Search for the cell housing the specified text and yield its (X, Y) center coordinate. 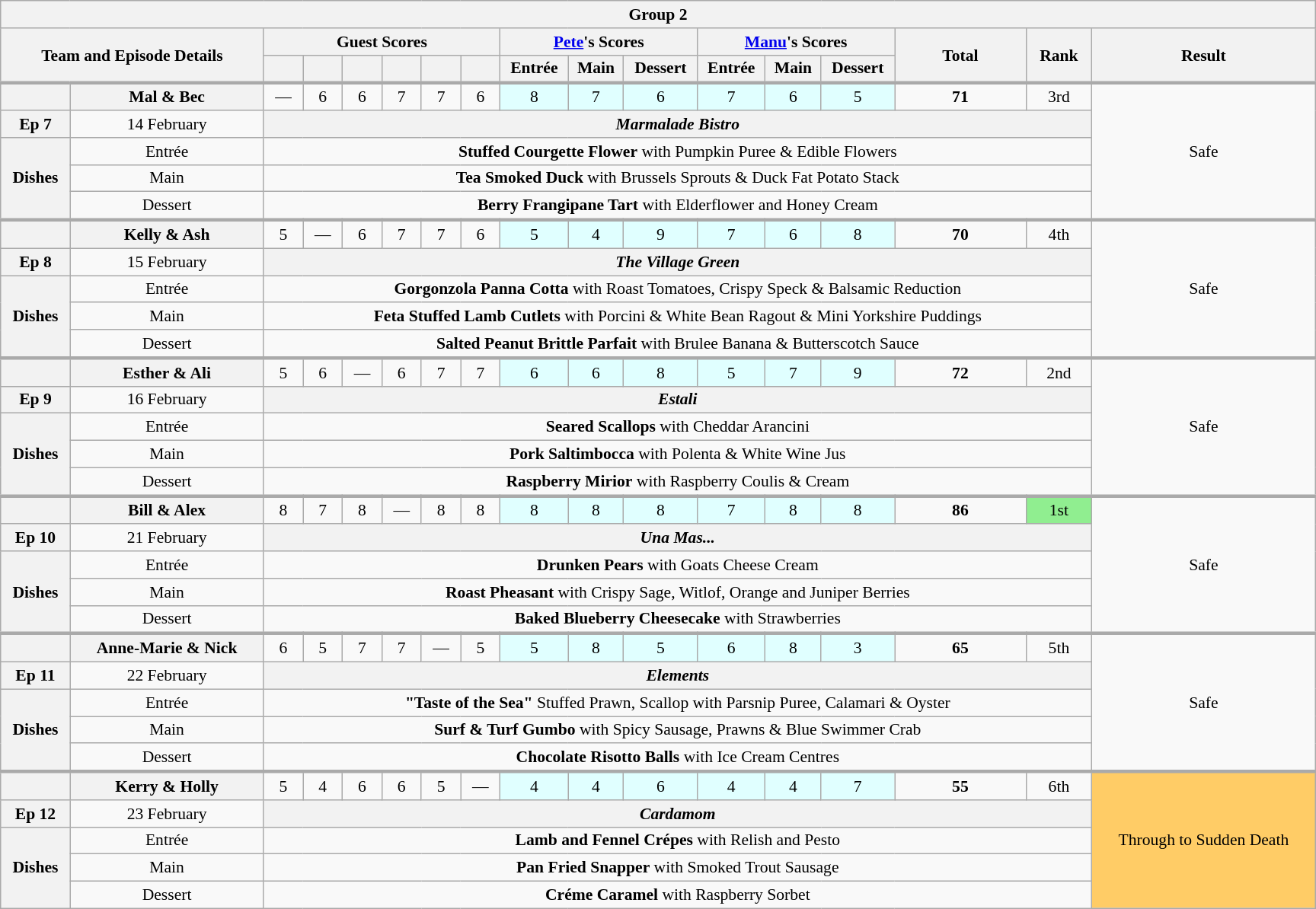
72 (961, 372)
Kerry & Holly (167, 786)
Una Mas... (678, 538)
The Village Green (678, 262)
Stuffed Courgette Flower with Pumpkin Puree & Edible Flowers (678, 151)
3rd (1059, 97)
Seared Scallops with Cheddar Arancini (678, 427)
Ep 9 (35, 400)
22 February (167, 676)
Surf & Turf Gumbo with Spicy Sausage, Prawns & Blue Swimmer Crab (678, 730)
86 (961, 510)
Tea Smoked Duck with Brussels Sprouts & Duck Fat Potato Stack (678, 178)
Raspberry Mirior with Raspberry Coulis & Cream (678, 481)
Bill & Alex (167, 510)
Créme Caramel with Raspberry Sorbet (678, 895)
Gorgonzola Panna Cotta with Roast Tomatoes, Crispy Speck & Balsamic Reduction (678, 289)
15 February (167, 262)
Berry Frangipane Tart with Elderflower and Honey Cream (678, 206)
Group 2 (658, 14)
Total (961, 56)
Result (1204, 56)
Marmalade Bistro (678, 124)
1st (1059, 510)
Pete's Scores (599, 42)
Ep 12 (35, 814)
Elements (678, 676)
70 (961, 234)
Pan Fried Snapper with Smoked Trout Sausage (678, 868)
5th (1059, 649)
Ep 7 (35, 124)
65 (961, 649)
Ep 11 (35, 676)
Esther & Ali (167, 372)
Cardamom (678, 814)
55 (961, 786)
Roast Pheasant with Crispy Sage, Witlof, Orange and Juniper Berries (678, 592)
21 February (167, 538)
Estali (678, 400)
Team and Episode Details (133, 56)
Anne-Marie & Nick (167, 649)
2nd (1059, 372)
Rank (1059, 56)
Pork Saltimbocca with Polenta & White Wine Jus (678, 454)
3 (858, 649)
Ep 8 (35, 262)
16 February (167, 400)
Manu's Scores (797, 42)
Chocolate Risotto Balls with Ice Cream Centres (678, 758)
Feta Stuffed Lamb Cutlets with Porcini & White Bean Ragout & Mini Yorkshire Puddings (678, 317)
6th (1059, 786)
Lamb and Fennel Crépes with Relish and Pesto (678, 840)
Baked Blueberry Cheesecake with Strawberries (678, 620)
Salted Peanut Brittle Parfait with Brulee Banana & Butterscotch Sauce (678, 344)
14 February (167, 124)
Kelly & Ash (167, 234)
4th (1059, 234)
Guest Scores (382, 42)
Through to Sudden Death (1204, 840)
Mal & Bec (167, 97)
Ep 10 (35, 538)
71 (961, 97)
23 February (167, 814)
Drunken Pears with Goats Cheese Cream (678, 565)
"Taste of the Sea" Stuffed Prawn, Scallop with Parsnip Puree, Calamari & Oyster (678, 703)
